Pinpoint the cell where the given text exists, returning its (x, y) midpoint coordinate. 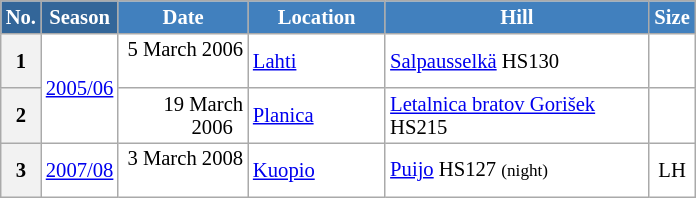
19 March 2006 (183, 116)
Season (80, 16)
3 (21, 170)
1 (21, 60)
Size (672, 16)
2007/08 (80, 170)
Kuopio (316, 170)
Puijo HS127 (night) (516, 170)
Planica (316, 116)
Lahti (316, 60)
2005/06 (80, 88)
LH (672, 170)
Hill (516, 16)
2 (21, 116)
Letalnica bratov Gorišek HS215 (516, 116)
3 March 2008 (183, 170)
No. (21, 16)
5 March 2006 (183, 60)
Date (183, 16)
Location (316, 16)
Salpausselkä HS130 (516, 60)
